Find where the given text appears and provide that cell's center as [X, Y] coordinate. 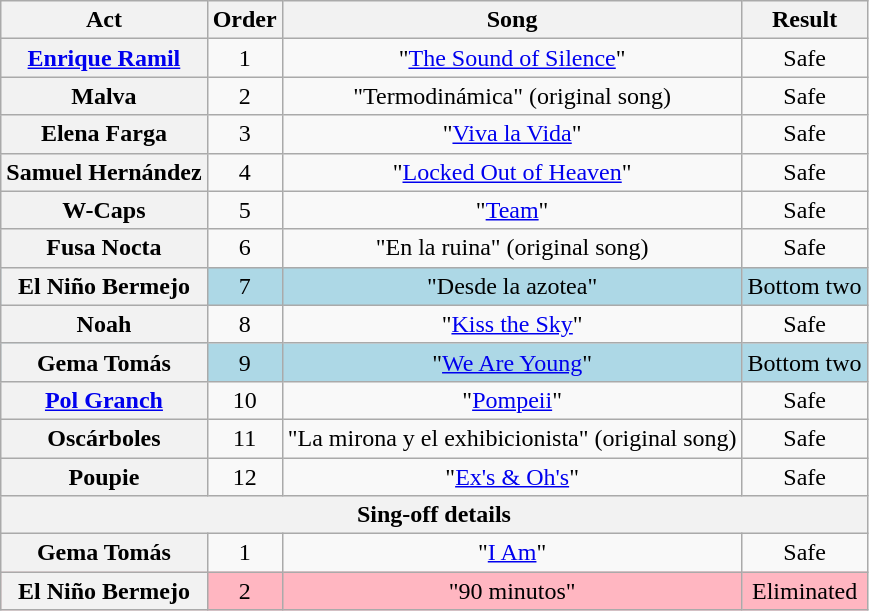
"Ex's & Oh's" [512, 477]
"Locked Out of Heaven" [512, 172]
10 [244, 400]
"Pompeii" [512, 400]
"Viva la Vida" [512, 134]
"We Are Young" [512, 362]
"Termodinámica" (original song) [512, 96]
Pol Granch [104, 400]
"En la ruina" (original song) [512, 248]
6 [244, 248]
Samuel Hernández [104, 172]
Enrique Ramil [104, 58]
Order [244, 20]
Act [104, 20]
Malva [104, 96]
"Team" [512, 210]
Fusa Nocta [104, 248]
9 [244, 362]
W-Caps [104, 210]
"La mirona y el exhibicionista" (original song) [512, 438]
Song [512, 20]
Sing-off details [434, 515]
"90 minutos" [512, 591]
12 [244, 477]
11 [244, 438]
"The Sound of Silence" [512, 58]
7 [244, 286]
"Kiss the Sky" [512, 324]
8 [244, 324]
Poupie [104, 477]
5 [244, 210]
Elena Farga [104, 134]
Noah [104, 324]
Result [804, 20]
Oscárboles [104, 438]
"Desde la azotea" [512, 286]
"I Am" [512, 553]
3 [244, 134]
4 [244, 172]
Eliminated [804, 591]
